Detect which cell encompasses the target text, then output its [X, Y] center coordinate. 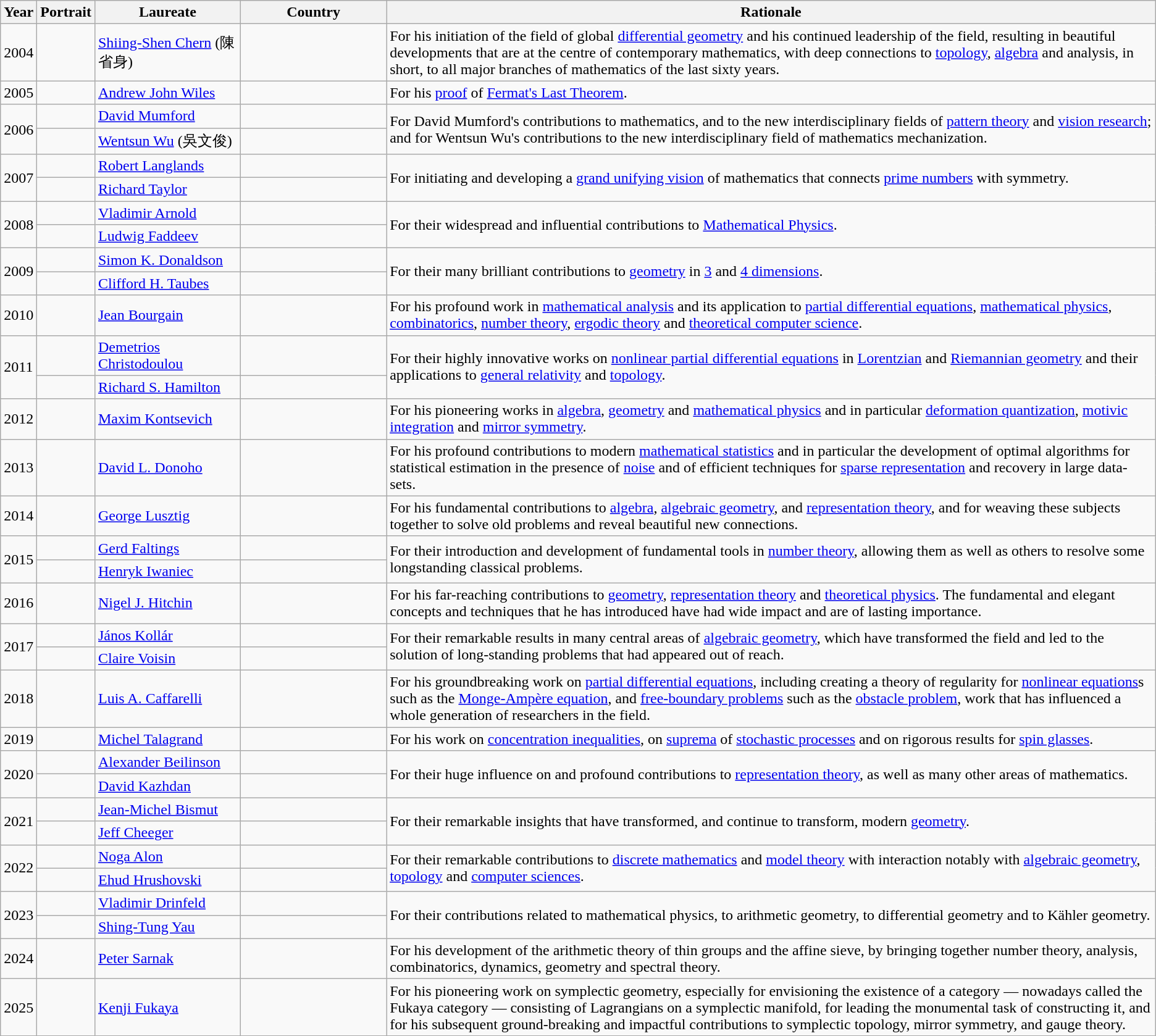
2008 [19, 225]
George Lusztig [167, 516]
János Kollár [167, 635]
For initiating and developing a grand unifying vision of mathematics that connects prime numbers with symmetry. [771, 178]
2013 [19, 467]
2016 [19, 603]
2006 [19, 130]
Peter Sarnak [167, 958]
Luis A. Caffarelli [167, 699]
Country [314, 12]
2022 [19, 868]
2005 [19, 93]
Maxim Kontsevich [167, 419]
Richard Taylor [167, 190]
For his work on concentration inequalities, on suprema of stochastic processes and on rigorous results for spin glasses. [771, 739]
David Kazhdan [167, 786]
2014 [19, 516]
Vladimir Drinfeld [167, 903]
Portrait [66, 12]
Shing-Tung Yau [167, 927]
Clifford H. Taubes [167, 283]
2011 [19, 367]
Kenji Fukaya [167, 1007]
Alexander Beilinson [167, 762]
Claire Voisin [167, 659]
2023 [19, 915]
2004 [19, 52]
David Mumford [167, 116]
For their many brilliant contributions to geometry in 3 and 4 dimensions. [771, 272]
Rationale [771, 12]
Gerd Faltings [167, 548]
For their huge influence on and profound contributions to representation theory, as well as many other areas of mathematics. [771, 774]
2021 [19, 821]
For their contributions related to mathematical physics, to arithmetic geometry, to differential geometry and to Kähler geometry. [771, 915]
2009 [19, 272]
Robert Langlands [167, 166]
2017 [19, 647]
Jean Bourgain [167, 315]
Laureate [167, 12]
Andrew John Wiles [167, 93]
For their remarkable insights that have transformed, and continue to transform, modern geometry. [771, 821]
Jeff Cheeger [167, 833]
Nigel J. Hitchin [167, 603]
Ehud Hrushovski [167, 880]
Richard S. Hamilton [167, 387]
Year [19, 12]
Demetrios Christodoulou [167, 356]
David L. Donoho [167, 467]
For his proof of Fermat's Last Theorem. [771, 93]
For their widespread and influential contributions to Mathematical Physics. [771, 225]
2018 [19, 699]
2024 [19, 958]
2012 [19, 419]
Simon K. Donaldson [167, 260]
2025 [19, 1007]
Jean-Michel Bismut [167, 809]
Michel Talagrand [167, 739]
Wentsun Wu (吳文俊) [167, 141]
2020 [19, 774]
Shiing-Shen Chern (陳省身) [167, 52]
Noga Alon [167, 856]
2019 [19, 739]
Henryk Iwaniec [167, 571]
Ludwig Faddeev [167, 236]
2007 [19, 178]
2015 [19, 559]
Vladimir Arnold [167, 213]
2010 [19, 315]
